Output the (X, Y) coordinate of the center of the cell containing the given text.  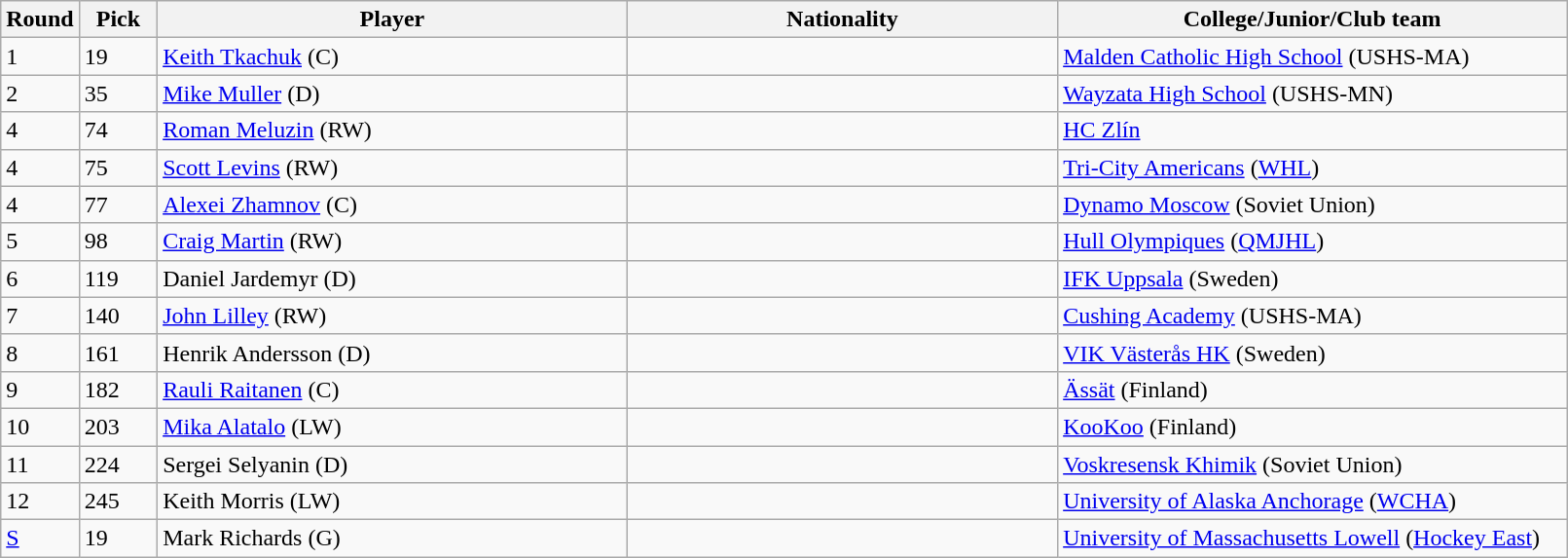
KooKoo (Finland) (1312, 427)
12 (40, 502)
Roman Meluzin (RW) (393, 130)
182 (118, 390)
5 (40, 242)
74 (118, 130)
6 (40, 279)
Ässät (Finland) (1312, 390)
VIK Västerås HK (Sweden) (1312, 353)
161 (118, 353)
77 (118, 205)
140 (118, 316)
Hull Olympiques (QMJHL) (1312, 242)
Alexei Zhamnov (C) (393, 205)
Rauli Raitanen (C) (393, 390)
University of Massachusetts Lowell (Hockey East) (1312, 539)
2 (40, 93)
Henrik Andersson (D) (393, 353)
Dynamo Moscow (Soviet Union) (1312, 205)
Sergei Selyanin (D) (393, 465)
Scott Levins (RW) (393, 167)
35 (118, 93)
Voskresensk Khimik (Soviet Union) (1312, 465)
9 (40, 390)
10 (40, 427)
IFK Uppsala (Sweden) (1312, 279)
7 (40, 316)
University of Alaska Anchorage (WCHA) (1312, 502)
75 (118, 167)
College/Junior/Club team (1312, 19)
203 (118, 427)
224 (118, 465)
119 (118, 279)
Keith Morris (LW) (393, 502)
S (40, 539)
Malden Catholic High School (USHS-MA) (1312, 56)
Keith Tkachuk (C) (393, 56)
1 (40, 56)
8 (40, 353)
Daniel Jardemyr (D) (393, 279)
Player (393, 19)
Mike Muller (D) (393, 93)
Tri-City Americans (WHL) (1312, 167)
Nationality (842, 19)
11 (40, 465)
Craig Martin (RW) (393, 242)
Cushing Academy (USHS-MA) (1312, 316)
HC Zlín (1312, 130)
Mark Richards (G) (393, 539)
Round (40, 19)
245 (118, 502)
Wayzata High School (USHS-MN) (1312, 93)
Mika Alatalo (LW) (393, 427)
John Lilley (RW) (393, 316)
Pick (118, 19)
98 (118, 242)
